Identify which cell holds the provided text, then report its [X, Y] central coordinate. 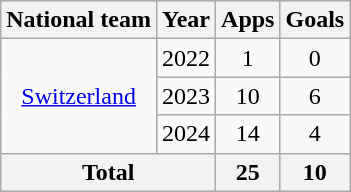
4 [315, 134]
Goals [315, 20]
Total [108, 172]
National team [79, 20]
14 [248, 134]
1 [248, 58]
Switzerland [79, 96]
6 [315, 96]
0 [315, 58]
2024 [186, 134]
2023 [186, 96]
Apps [248, 20]
2022 [186, 58]
Year [186, 20]
25 [248, 172]
